From the cell containing the given text, extract its center point as [x, y] coordinate. 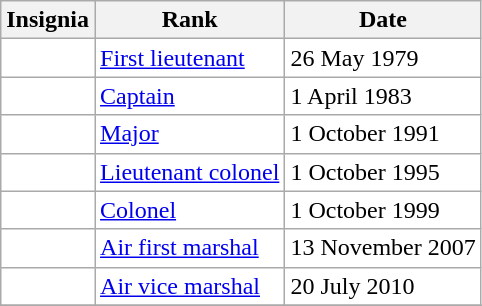
26 May 1979 [383, 58]
Air vice marshal [190, 286]
First lieutenant [190, 58]
20 July 2010 [383, 286]
Insignia [48, 20]
Rank [190, 20]
Captain [190, 96]
1 April 1983 [383, 96]
Major [190, 134]
1 October 1999 [383, 210]
1 October 1991 [383, 134]
Colonel [190, 210]
Lieutenant colonel [190, 172]
Air first marshal [190, 248]
13 November 2007 [383, 248]
1 October 1995 [383, 172]
Date [383, 20]
